Pinpoint the cell where the given text exists, returning its [x, y] midpoint coordinate. 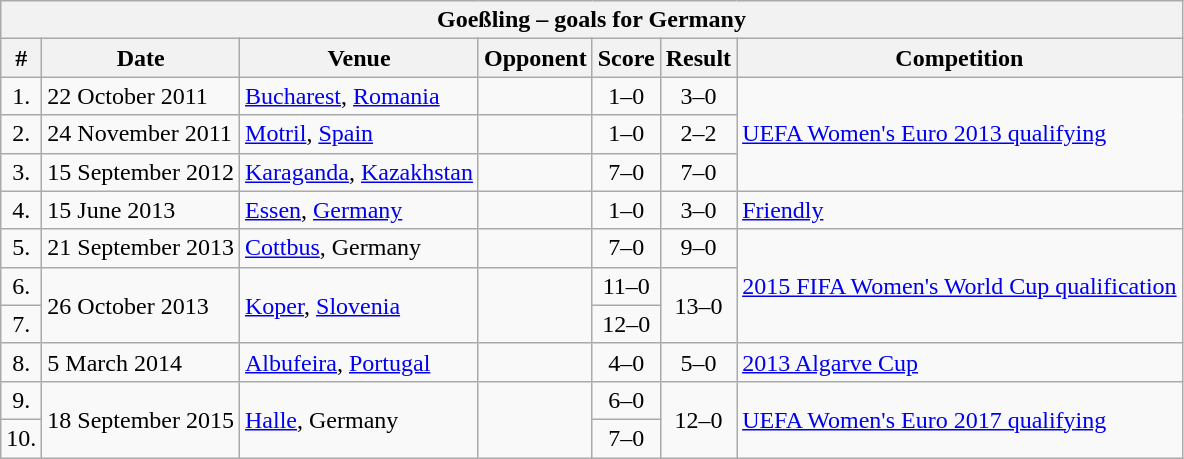
Score [626, 58]
4. [22, 210]
6. [22, 286]
15 September 2012 [141, 172]
Result [698, 58]
5. [22, 248]
15 June 2013 [141, 210]
13–0 [698, 305]
24 November 2011 [141, 134]
Koper, Slovenia [360, 305]
10. [22, 438]
22 October 2011 [141, 96]
18 September 2015 [141, 419]
26 October 2013 [141, 305]
21 September 2013 [141, 248]
3. [22, 172]
9. [22, 400]
2013 Algarve Cup [960, 362]
Goeßling – goals for Germany [592, 20]
Friendly [960, 210]
2. [22, 134]
Essen, Germany [360, 210]
6–0 [626, 400]
8. [22, 362]
Opponent [535, 58]
11–0 [626, 286]
# [22, 58]
Halle, Germany [360, 419]
Bucharest, Romania [360, 96]
Cottbus, Germany [360, 248]
Date [141, 58]
UEFA Women's Euro 2017 qualifying [960, 419]
Motril, Spain [360, 134]
4–0 [626, 362]
1. [22, 96]
7. [22, 324]
9–0 [698, 248]
Karaganda, Kazakhstan [360, 172]
Venue [360, 58]
2–2 [698, 134]
2015 FIFA Women's World Cup qualification [960, 286]
Competition [960, 58]
Albufeira, Portugal [360, 362]
5–0 [698, 362]
UEFA Women's Euro 2013 qualifying [960, 134]
5 March 2014 [141, 362]
